From the cell containing the given text, extract its center point as (X, Y) coordinate. 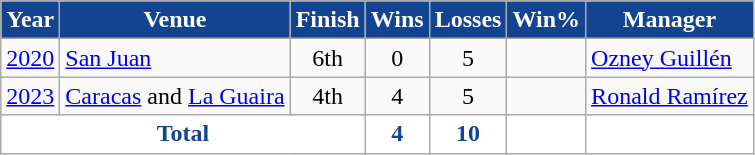
Year (30, 20)
10 (468, 134)
2020 (30, 58)
6th (328, 58)
Losses (468, 20)
Venue (175, 20)
2023 (30, 96)
Total (183, 134)
Finish (328, 20)
Win% (546, 20)
Ozney Guillén (670, 58)
Caracas and La Guaira (175, 96)
Manager (670, 20)
Wins (397, 20)
0 (397, 58)
4th (328, 96)
Ronald Ramírez (670, 96)
San Juan (175, 58)
